Detect which cell encompasses the target text, then output its [X, Y] center coordinate. 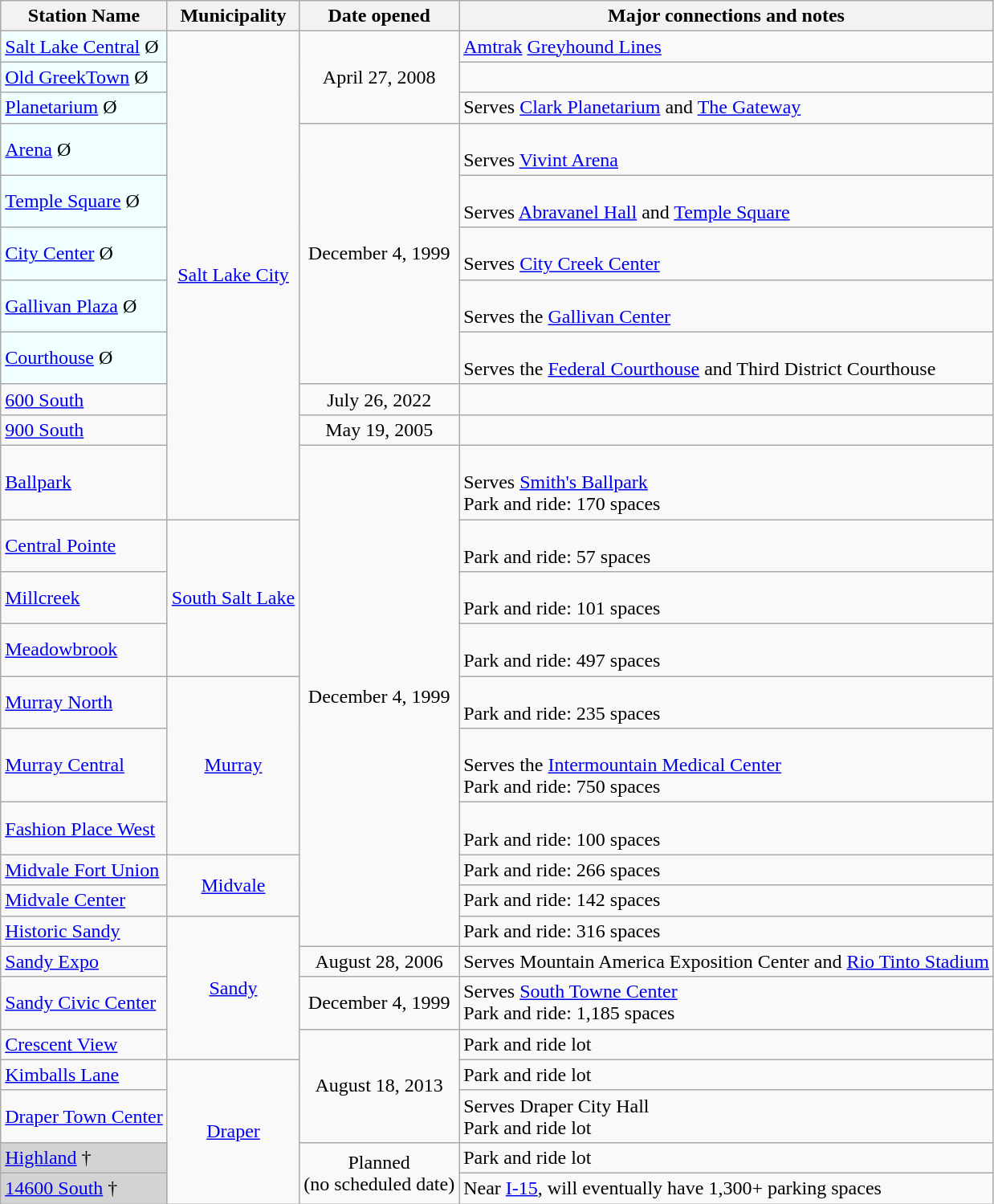
Serves Smith's BallparkPark and ride: 170 spaces [727, 482]
Sandy [233, 988]
Park and ride: 316 spaces [727, 931]
Draper Town Center [84, 1116]
Old GreekTown Ø [84, 77]
Date opened [379, 16]
July 26, 2022 [379, 399]
Serves the Intermountain Medical CenterPark and ride: 750 spaces [727, 765]
May 19, 2005 [379, 430]
Serves the Federal Courthouse and Third District Courthouse [727, 358]
August 28, 2006 [379, 961]
Serves Clark Planetarium and The Gateway [727, 108]
Historic Sandy [84, 931]
Park and ride: 100 spaces [727, 829]
Serves Mountain America Exposition Center and Rio Tinto Stadium [727, 961]
Station Name [84, 16]
Murray [233, 765]
Kimballs Lane [84, 1075]
Serves Draper City HallPark and ride lot [727, 1116]
Arena Ø [84, 149]
Major connections and notes [727, 16]
Midvale Fort Union [84, 870]
Municipality [233, 16]
Serves Abravanel Hall and Temple Square [727, 201]
Murray Central [84, 765]
Midvale Center [84, 900]
Fashion Place West [84, 829]
Meadowbrook [84, 651]
Planetarium Ø [84, 108]
August 18, 2013 [379, 1086]
Central Pointe [84, 545]
Salt Lake Central Ø [84, 47]
South Salt Lake [233, 598]
Park and ride: 235 spaces [727, 702]
Serves City Creek Center [727, 254]
April 27, 2008 [379, 77]
Sandy Civic Center [84, 1002]
Planned(no scheduled date) [379, 1173]
Serves Vivint Arena [727, 149]
Park and ride: 101 spaces [727, 598]
Park and ride: 57 spaces [727, 545]
Salt Lake City [233, 275]
Serves South Towne CenterPark and ride: 1,185 spaces [727, 1002]
Ballpark [84, 482]
Draper [233, 1131]
Gallivan Plaza Ø [84, 305]
Courthouse Ø [84, 358]
900 South [84, 430]
City Center Ø [84, 254]
Near I-15, will eventually have 1,300+ parking spaces [727, 1188]
Amtrak Greyhound Lines [727, 47]
Park and ride: 266 spaces [727, 870]
Murray North [84, 702]
Park and ride: 497 spaces [727, 651]
Sandy Expo [84, 961]
Highland † [84, 1157]
14600 South † [84, 1188]
Millcreek [84, 598]
Crescent View [84, 1044]
Midvale [233, 885]
Park and ride: 142 spaces [727, 900]
Temple Square Ø [84, 201]
600 South [84, 399]
Serves the Gallivan Center [727, 305]
